Pinpoint the cell where the given text exists, returning its (X, Y) midpoint coordinate. 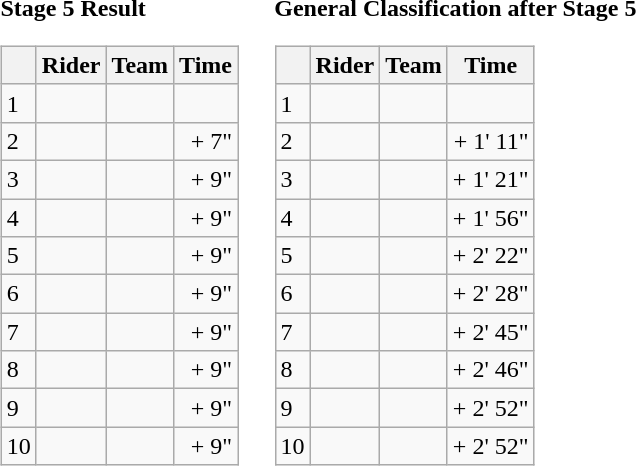
+ 2' 45" (490, 332)
+ 1' 11" (490, 141)
+ 2' 22" (490, 256)
+ 1' 56" (490, 217)
+ 2' 28" (490, 294)
+ 7" (206, 141)
+ 2' 46" (490, 370)
+ 1' 21" (490, 179)
